Scan for the cell matching the given text and deliver its [x, y] coordinate at center. 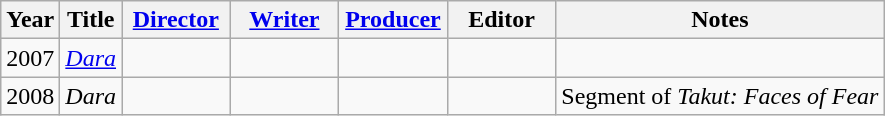
Notes [720, 20]
Year [30, 20]
Director [176, 20]
2008 [30, 96]
Segment of Takut: Faces of Fear [720, 96]
Writer [284, 20]
Editor [502, 20]
2007 [30, 58]
Producer [394, 20]
Title [91, 20]
